Locate the cell with the specified text and output its (X, Y) center coordinate. 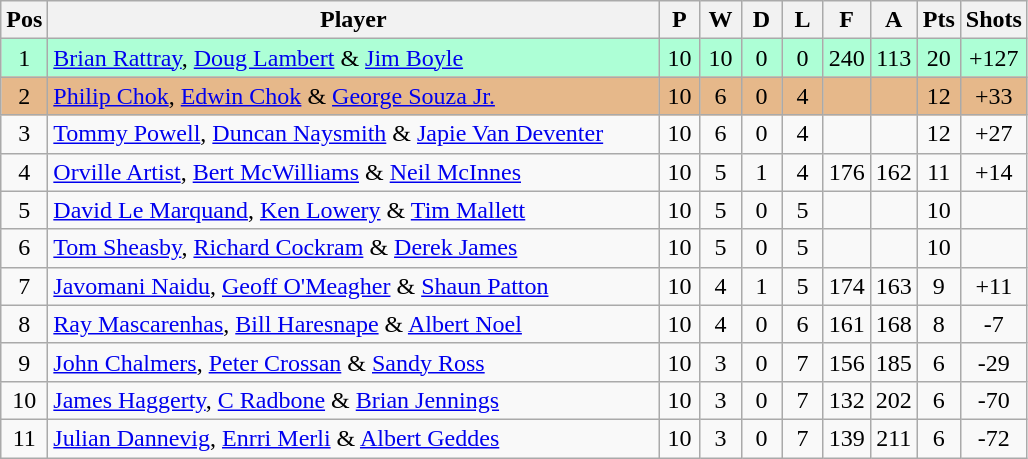
Ray Mascarenhas, Bill Haresnape & Albert Noel (354, 324)
-29 (994, 362)
L (802, 20)
-72 (994, 438)
168 (894, 324)
202 (894, 400)
Shots (994, 20)
Player (354, 20)
Orville Artist, Bert McWilliams & Neil McInnes (354, 172)
+33 (994, 96)
185 (894, 362)
P (680, 20)
A (894, 20)
James Haggerty, C Radbone & Brian Jennings (354, 400)
139 (846, 438)
156 (846, 362)
2 (24, 96)
Pts (938, 20)
174 (846, 286)
20 (938, 58)
D (762, 20)
+11 (994, 286)
211 (894, 438)
Philip Chok, Edwin Chok & George Souza Jr. (354, 96)
W (720, 20)
-7 (994, 324)
Julian Dannevig, Enrri Merli & Albert Geddes (354, 438)
163 (894, 286)
David Le Marquand, Ken Lowery & Tim Mallett (354, 210)
Javomani Naidu, Geoff O'Meagher & Shaun Patton (354, 286)
162 (894, 172)
+14 (994, 172)
John Chalmers, Peter Crossan & Sandy Ross (354, 362)
F (846, 20)
132 (846, 400)
Tommy Powell, Duncan Naysmith & Japie Van Deventer (354, 134)
Tom Sheasby, Richard Cockram & Derek James (354, 248)
Pos (24, 20)
176 (846, 172)
-70 (994, 400)
240 (846, 58)
+27 (994, 134)
+127 (994, 58)
Brian Rattray, Doug Lambert & Jim Boyle (354, 58)
113 (894, 58)
161 (846, 324)
